Scan for the cell matching the given text and deliver its [X, Y] coordinate at center. 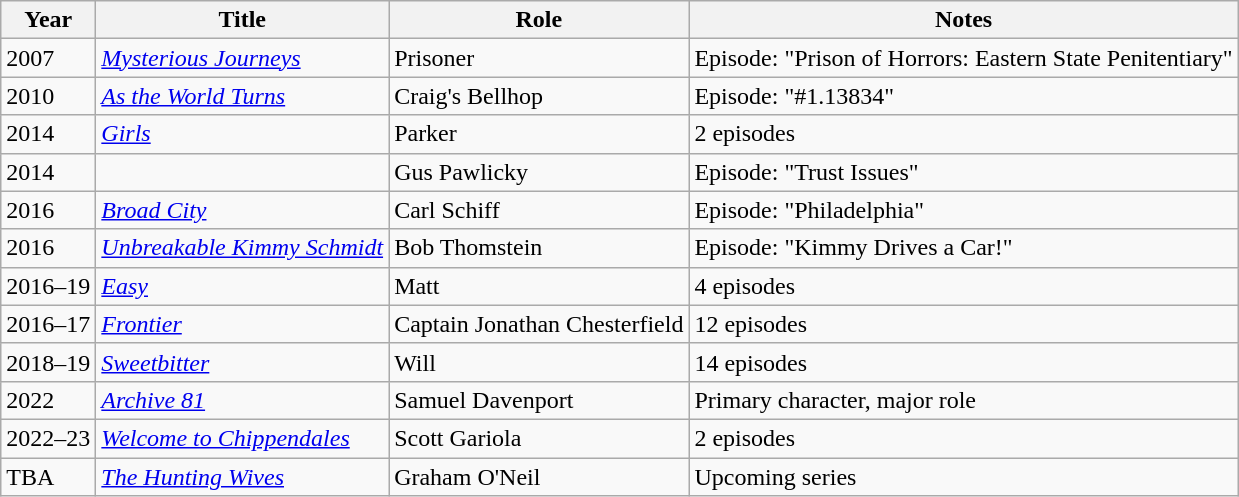
Scott Gariola [539, 438]
Captain Jonathan Chesterfield [539, 324]
Sweetbitter [242, 362]
2022 [48, 400]
Will [539, 362]
Episode: "Philadelphia" [964, 210]
12 episodes [964, 324]
2007 [48, 58]
Unbreakable Kimmy Schmidt [242, 248]
Archive 81 [242, 400]
Role [539, 20]
Craig's Bellhop [539, 96]
Mysterious Journeys [242, 58]
Episode: "Prison of Horrors: Eastern State Penitentiary" [964, 58]
Bob Thomstein [539, 248]
Upcoming series [964, 477]
Parker [539, 134]
Primary character, major role [964, 400]
Gus Pawlicky [539, 172]
Year [48, 20]
2022–23 [48, 438]
Episode: "Trust Issues" [964, 172]
Matt [539, 286]
2018–19 [48, 362]
4 episodes [964, 286]
14 episodes [964, 362]
Frontier [242, 324]
Broad City [242, 210]
Prisoner [539, 58]
Easy [242, 286]
Welcome to Chippendales [242, 438]
Samuel Davenport [539, 400]
The Hunting Wives [242, 477]
2016–17 [48, 324]
TBA [48, 477]
Carl Schiff [539, 210]
Girls [242, 134]
2016–19 [48, 286]
Notes [964, 20]
Title [242, 20]
Episode: "#1.13834" [964, 96]
2010 [48, 96]
As the World Turns [242, 96]
Episode: "Kimmy Drives a Car!" [964, 248]
Graham O'Neil [539, 477]
